Locate the cell with the specified text and output its (X, Y) center coordinate. 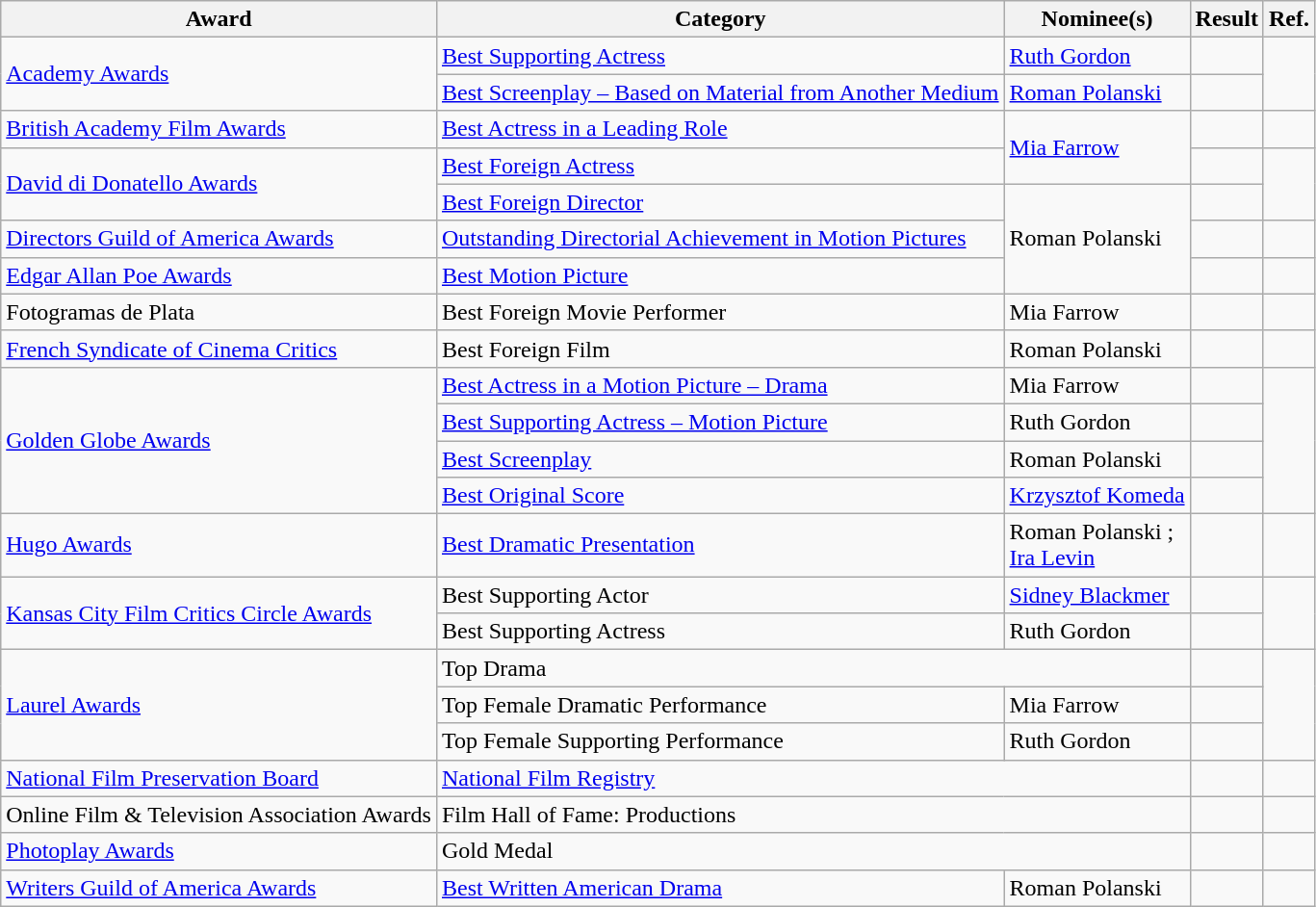
Nominee(s) (1097, 19)
Best Actress in a Motion Picture – Drama (720, 385)
Best Motion Picture (720, 275)
Outstanding Directorial Achievement in Motion Pictures (720, 239)
Best Foreign Movie Performer (720, 312)
Sidney Blackmer (1097, 595)
Directors Guild of America Awards (219, 239)
Best Written American Drama (720, 888)
Result (1226, 19)
Best Supporting Actress – Motion Picture (720, 422)
National Film Preservation Board (219, 778)
Best Screenplay (720, 459)
National Film Registry (813, 778)
Best Original Score (720, 496)
Top Female Supporting Performance (720, 741)
Award (219, 19)
Ref. (1288, 19)
Best Foreign Actress (720, 166)
Best Actress in a Leading Role (720, 129)
Best Supporting Actor (720, 595)
Gold Medal (813, 851)
Edgar Allan Poe Awards (219, 275)
Golden Globe Awards (219, 440)
Top Drama (813, 668)
Writers Guild of America Awards (219, 888)
Top Female Dramatic Performance (720, 705)
Hugo Awards (219, 545)
Fotogramas de Plata (219, 312)
David di Donatello Awards (219, 184)
British Academy Film Awards (219, 129)
Photoplay Awards (219, 851)
French Syndicate of Cinema Critics (219, 349)
Best Foreign Director (720, 202)
Best Foreign Film (720, 349)
Film Hall of Fame: Productions (813, 815)
Academy Awards (219, 74)
Online Film & Television Association Awards (219, 815)
Category (720, 19)
Roman Polanski ; Ira Levin (1097, 545)
Laurel Awards (219, 705)
Kansas City Film Critics Circle Awards (219, 613)
Best Dramatic Presentation (720, 545)
Best Screenplay – Based on Material from Another Medium (720, 92)
Krzysztof Komeda (1097, 496)
